Search for the cell housing the specified text and yield its (X, Y) center coordinate. 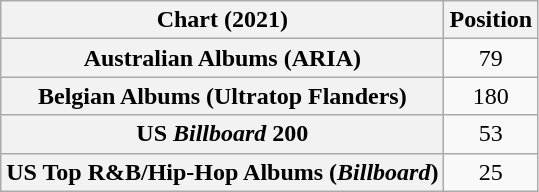
79 (491, 58)
Chart (2021) (222, 20)
Australian Albums (ARIA) (222, 58)
US Billboard 200 (222, 134)
Belgian Albums (Ultratop Flanders) (222, 96)
Position (491, 20)
25 (491, 172)
180 (491, 96)
US Top R&B/Hip-Hop Albums (Billboard) (222, 172)
53 (491, 134)
